Pinpoint the cell where the given text exists, returning its (x, y) midpoint coordinate. 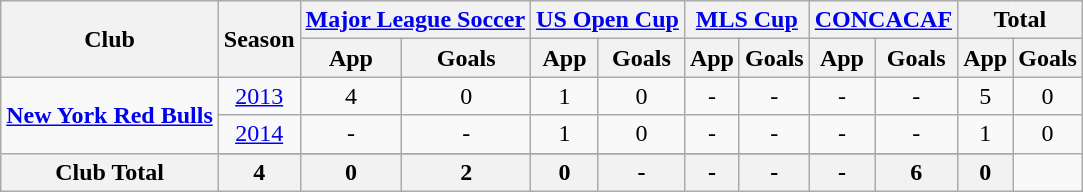
US Open Cup (608, 20)
MLS Cup (746, 20)
CONCACAF (883, 20)
2014 (259, 134)
6 (916, 172)
Club Total (110, 172)
Season (259, 39)
Major League Soccer (416, 20)
Total (1020, 20)
2 (466, 172)
2013 (259, 96)
Club (110, 39)
5 (986, 96)
New York Red Bulls (110, 115)
